Locate the cell with the specified text and output its [X, Y] center coordinate. 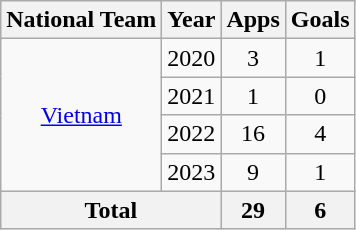
Total [111, 210]
2021 [192, 96]
29 [253, 210]
4 [320, 134]
2020 [192, 58]
16 [253, 134]
Vietnam [82, 115]
Year [192, 20]
9 [253, 172]
Apps [253, 20]
2023 [192, 172]
3 [253, 58]
0 [320, 96]
National Team [82, 20]
2022 [192, 134]
Goals [320, 20]
6 [320, 210]
